Detect which cell encompasses the target text, then output its [x, y] center coordinate. 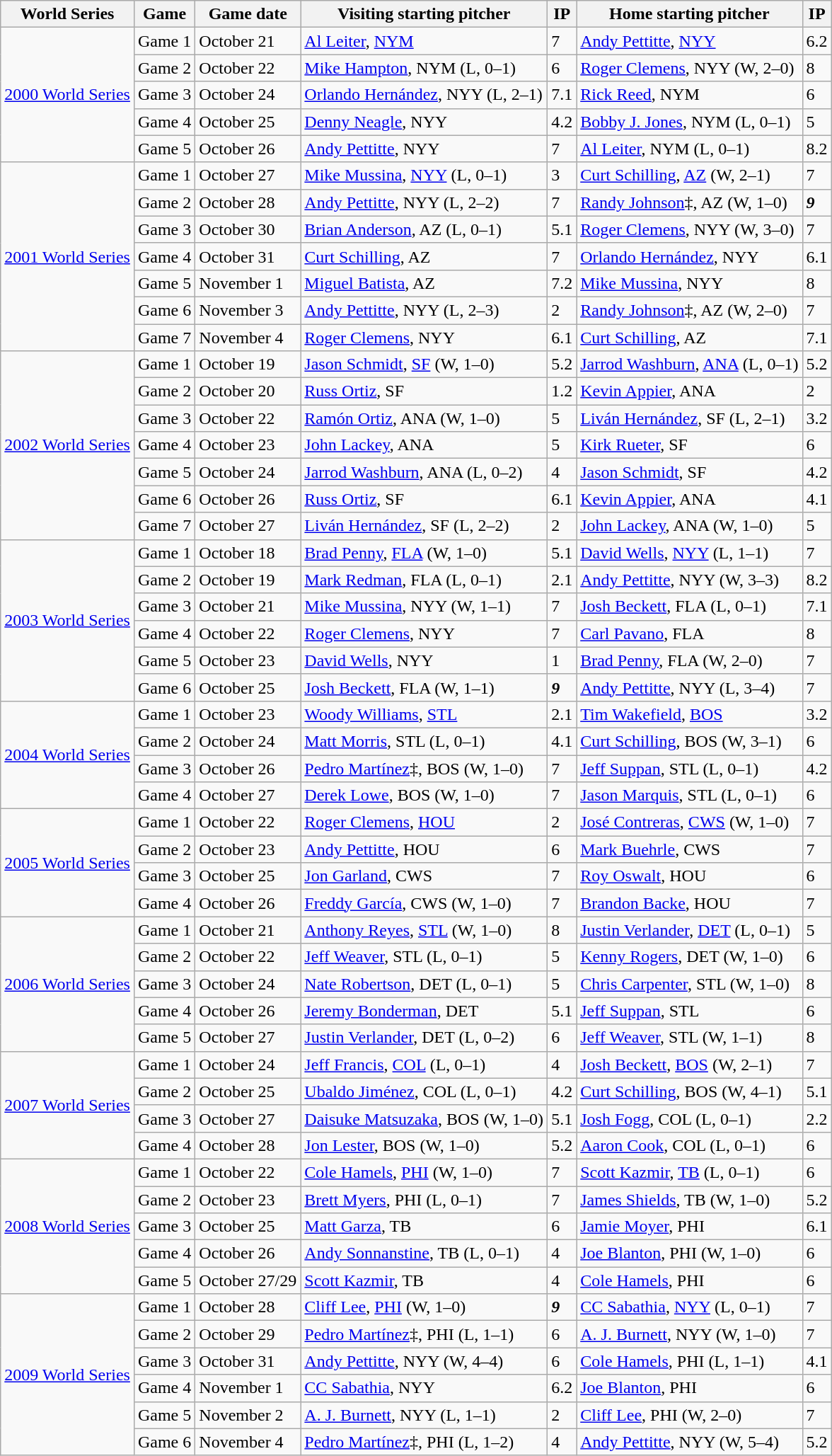
Jon Lester, BOS (W, 1–0) [424, 1145]
Orlando Hernández, NYY [689, 256]
Nate Robertson, DET (L, 0–1) [424, 984]
Bobby J. Jones, NYM (L, 0–1) [689, 122]
2008 World Series [68, 1226]
Randy Johnson‡, AZ (W, 2–0) [689, 310]
Brian Anderson, AZ (L, 0–1) [424, 229]
Jarrod Washburn, ANA (L, 0–1) [689, 365]
Liván Hernández, SF (L, 2–1) [689, 418]
2005 World Series [68, 863]
Jeremy Bonderman, DET [424, 1011]
Andy Pettitte, NYY (L, 2–2) [424, 202]
2007 World Series [68, 1105]
Joe Blanton, PHI (W, 1–0) [689, 1254]
Josh Beckett, FLA (W, 1–1) [424, 687]
Joe Blanton, PHI [689, 1388]
Justin Verlander, DET (L, 0–2) [424, 1038]
Chris Carpenter, STL (W, 1–0) [689, 984]
Roger Clemens, NYY (W, 2–0) [689, 68]
Andy Pettitte, NYY (W, 5–4) [689, 1442]
Mike Mussina, NYY [689, 283]
Visiting starting pitcher [424, 14]
2.2 [816, 1118]
2006 World Series [68, 984]
Home starting pitcher [689, 14]
Daisuke Matsuzaka, BOS (W, 1–0) [424, 1118]
2001 World Series [68, 256]
Scott Kazmir, TB (L, 0–1) [689, 1172]
Pedro Martínez‡, PHI (L, 1–1) [424, 1334]
Mike Hampton, NYM (L, 0–1) [424, 68]
CC Sabathia, NYY [424, 1388]
Freddy García, CWS (W, 1–0) [424, 903]
October 30 [248, 229]
Game date [248, 14]
Woody Williams, STL [424, 714]
Jeff Francis, COL (L, 0–1) [424, 1065]
CC Sabathia, NYY (L, 0–1) [689, 1307]
2002 World Series [68, 445]
Jamie Moyer, PHI [689, 1227]
November 2 [248, 1415]
2003 World Series [68, 620]
1 [562, 660]
Ramón Ortiz, ANA (W, 1–0) [424, 418]
Ubaldo Jiménez, COL (L, 0–1) [424, 1091]
Cole Hamels, PHI (W, 1–0) [424, 1172]
Jeff Suppan, STL [689, 1011]
Jason Schmidt, SF (W, 1–0) [424, 365]
Andy Sonnanstine, TB (L, 0–1) [424, 1254]
Cliff Lee, PHI (W, 2–0) [689, 1415]
Jason Marquis, STL (L, 0–1) [689, 796]
Game [164, 14]
Jeff Suppan, STL (L, 0–1) [689, 768]
Brad Penny, FLA (W, 2–0) [689, 660]
Jeff Weaver, STL (W, 1–1) [689, 1038]
Anthony Reyes, STL (W, 1–0) [424, 930]
Roger Clemens, NYY (W, 3–0) [689, 229]
Pedro Martínez‡, PHI (L, 1–2) [424, 1442]
Roy Oswalt, HOU [689, 876]
Mark Redman, FLA (L, 0–1) [424, 580]
Matt Garza, TB [424, 1227]
2000 World Series [68, 95]
Matt Morris, STL (L, 0–1) [424, 741]
Andy Pettitte, NYY (W, 3–3) [689, 580]
Tim Wakefield, BOS [689, 714]
1.2 [562, 391]
October 29 [248, 1334]
Carl Pavano, FLA [689, 634]
Josh Beckett, FLA (L, 0–1) [689, 607]
Cole Hamels, PHI (L, 1–1) [689, 1361]
Curt Schilling, BOS (W, 4–1) [689, 1091]
3 [562, 176]
Andy Pettitte, HOU [424, 849]
Kenny Rogers, DET (W, 1–0) [689, 957]
World Series [68, 14]
Al Leiter, NYM [424, 41]
James Shields, TB (W, 1–0) [689, 1200]
Jeff Weaver, STL (L, 0–1) [424, 957]
Roger Clemens, HOU [424, 822]
Jarrod Washburn, ANA (L, 0–2) [424, 472]
Randy Johnson‡, AZ (W, 1–0) [689, 202]
Scott Kazmir, TB [424, 1280]
José Contreras, CWS (W, 1–0) [689, 822]
John Lackey, ANA [424, 445]
Brad Penny, FLA (W, 1–0) [424, 553]
Rick Reed, NYM [689, 95]
Mike Mussina, NYY (W, 1–1) [424, 607]
Justin Verlander, DET (L, 0–1) [689, 930]
Cole Hamels, PHI [689, 1280]
Pedro Martínez‡, BOS (W, 1–0) [424, 768]
October 27/29 [248, 1280]
Josh Beckett, BOS (W, 2–1) [689, 1065]
Jon Garland, CWS [424, 876]
Brett Myers, PHI (L, 0–1) [424, 1200]
Cliff Lee, PHI (W, 1–0) [424, 1307]
Andy Pettitte, NYY (L, 3–4) [689, 687]
Derek Lowe, BOS (W, 1–0) [424, 796]
Kirk Rueter, SF [689, 445]
Aaron Cook, COL (L, 0–1) [689, 1145]
2009 World Series [68, 1375]
2004 World Series [68, 755]
Curt Schilling, BOS (W, 3–1) [689, 741]
Jason Schmidt, SF [689, 472]
Mark Buehrle, CWS [689, 849]
October 18 [248, 553]
Liván Hernández, SF (L, 2–2) [424, 526]
November 3 [248, 310]
Curt Schilling, AZ (W, 2–1) [689, 176]
7.2 [562, 283]
Mike Mussina, NYY (L, 0–1) [424, 176]
Andy Pettitte, NYY (L, 2–3) [424, 310]
Denny Neagle, NYY [424, 122]
Josh Fogg, COL (L, 0–1) [689, 1118]
David Wells, NYY (L, 1–1) [689, 553]
October 20 [248, 391]
Orlando Hernández, NYY (L, 2–1) [424, 95]
Andy Pettitte, NYY (W, 4–4) [424, 1361]
A. J. Burnett, NYY (W, 1–0) [689, 1334]
Miguel Batista, AZ [424, 283]
A. J. Burnett, NYY (L, 1–1) [424, 1415]
Al Leiter, NYM (L, 0–1) [689, 149]
Brandon Backe, HOU [689, 903]
David Wells, NYY [424, 660]
John Lackey, ANA (W, 1–0) [689, 526]
